From the cell containing the given text, extract its center point as [X, Y] coordinate. 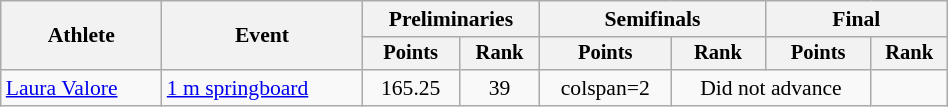
Laura Valore [82, 88]
165.25 [410, 88]
Preliminaries [451, 19]
Semifinals [652, 19]
Final [856, 19]
colspan=2 [606, 88]
Event [262, 36]
Did not advance [771, 88]
1 m springboard [262, 88]
Athlete [82, 36]
39 [500, 88]
